Capture the cell that displays the provided text and extract its [X, Y] central coordinate. 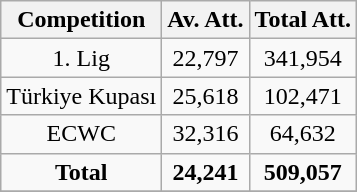
Competition [82, 20]
Total [82, 172]
102,471 [303, 96]
32,316 [206, 134]
22,797 [206, 58]
341,954 [303, 58]
509,057 [303, 172]
Türkiye Kupası [82, 96]
25,618 [206, 96]
24,241 [206, 172]
Av. Att. [206, 20]
ECWC [82, 134]
64,632 [303, 134]
Total Att. [303, 20]
1. Lig [82, 58]
